Capture the cell that displays the provided text and extract its [X, Y] central coordinate. 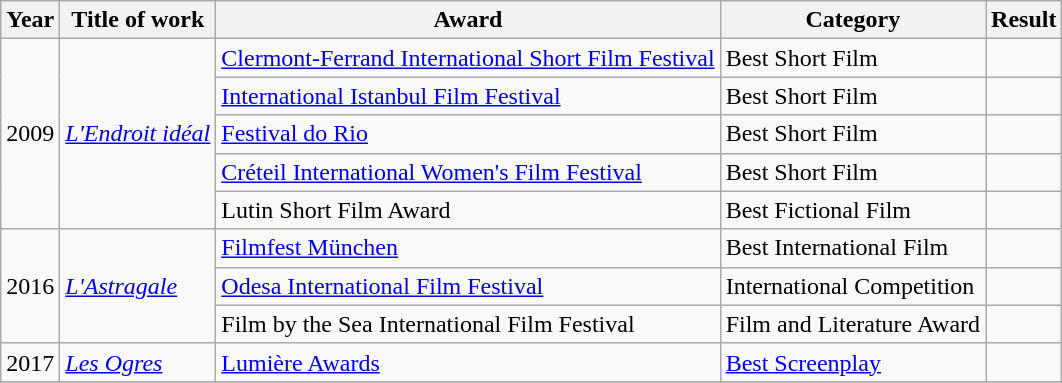
Best International Film [852, 248]
2016 [30, 286]
International Competition [852, 286]
International Istanbul Film Festival [468, 96]
2017 [30, 362]
Clermont-Ferrand International Short Film Festival [468, 58]
Filmfest München [468, 248]
L'Endroit idéal [138, 134]
Year [30, 20]
L'Astragale [138, 286]
Title of work [138, 20]
Award [468, 20]
Film by the Sea International Film Festival [468, 324]
Lumière Awards [468, 362]
Odesa International Film Festival [468, 286]
Category [852, 20]
Result [1024, 20]
Best Fictional Film [852, 210]
Best Screenplay [852, 362]
Créteil International Women's Film Festival [468, 172]
Les Ogres [138, 362]
Festival do Rio [468, 134]
2009 [30, 134]
Film and Literature Award [852, 324]
Lutin Short Film Award [468, 210]
